Detect which cell encompasses the target text, then output its (X, Y) center coordinate. 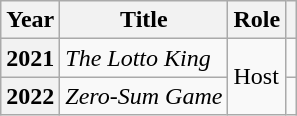
Zero-Sum Game (144, 96)
Host (257, 77)
The Lotto King (144, 58)
Role (257, 20)
2022 (30, 96)
2021 (30, 58)
Title (144, 20)
Year (30, 20)
